Locate the cell with the specified text and output its [X, Y] center coordinate. 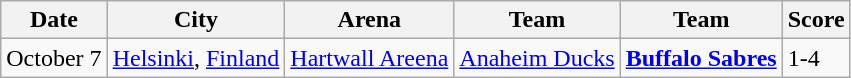
Helsinki, Finland [196, 58]
Score [816, 20]
Arena [370, 20]
Buffalo Sabres [701, 58]
Anaheim Ducks [537, 58]
October 7 [54, 58]
1-4 [816, 58]
Hartwall Areena [370, 58]
Date [54, 20]
City [196, 20]
